Extract the [X, Y] coordinate from the center of the cell holding the provided text.  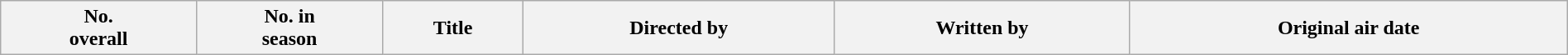
Written by [982, 28]
No. inseason [289, 28]
Directed by [678, 28]
No.overall [99, 28]
Original air date [1348, 28]
Title [453, 28]
